Search for the cell housing the specified text and yield its (X, Y) center coordinate. 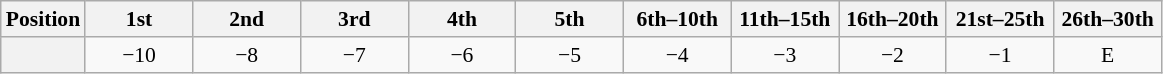
−5 (570, 55)
3rd (354, 19)
5th (570, 19)
26th–30th (1108, 19)
−2 (893, 55)
−1 (1000, 55)
16th–20th (893, 19)
11th–15th (785, 19)
2nd (247, 19)
Position (43, 19)
−7 (354, 55)
−4 (677, 55)
−10 (139, 55)
6th–10th (677, 19)
−6 (462, 55)
21st–25th (1000, 19)
−8 (247, 55)
E (1108, 55)
1st (139, 19)
−3 (785, 55)
4th (462, 19)
